Return the [x, y] coordinate for the center point of the cell that contains the specified text.  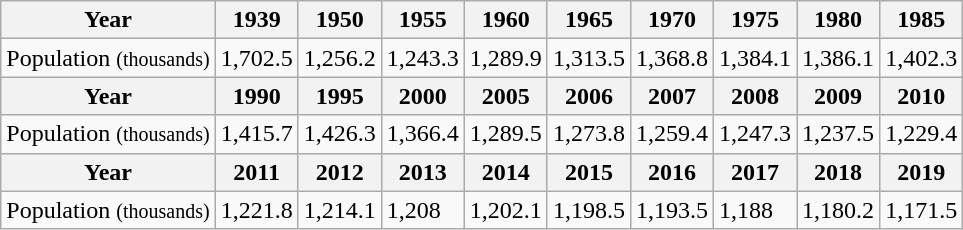
2007 [672, 96]
1,256.2 [340, 58]
1,214.1 [340, 210]
1,259.4 [672, 134]
1985 [922, 20]
1,171.5 [922, 210]
2013 [422, 172]
2015 [588, 172]
2010 [922, 96]
1,188 [756, 210]
1,202.1 [506, 210]
1,384.1 [756, 58]
1,702.5 [256, 58]
2011 [256, 172]
1,426.3 [340, 134]
2006 [588, 96]
1,180.2 [838, 210]
1,193.5 [672, 210]
2014 [506, 172]
1980 [838, 20]
1,415.7 [256, 134]
1,247.3 [756, 134]
1,313.5 [588, 58]
2016 [672, 172]
1,289.9 [506, 58]
1,243.3 [422, 58]
1,368.8 [672, 58]
1,221.8 [256, 210]
1955 [422, 20]
1,198.5 [588, 210]
2017 [756, 172]
1975 [756, 20]
1970 [672, 20]
1,366.4 [422, 134]
2019 [922, 172]
2012 [340, 172]
1,208 [422, 210]
1,386.1 [838, 58]
1995 [340, 96]
2009 [838, 96]
2000 [422, 96]
1960 [506, 20]
2005 [506, 96]
2008 [756, 96]
1,273.8 [588, 134]
1,289.5 [506, 134]
2018 [838, 172]
1,229.4 [922, 134]
1965 [588, 20]
1,402.3 [922, 58]
1939 [256, 20]
1990 [256, 96]
1950 [340, 20]
1,237.5 [838, 134]
